Scan for the cell matching the given text and deliver its [x, y] coordinate at center. 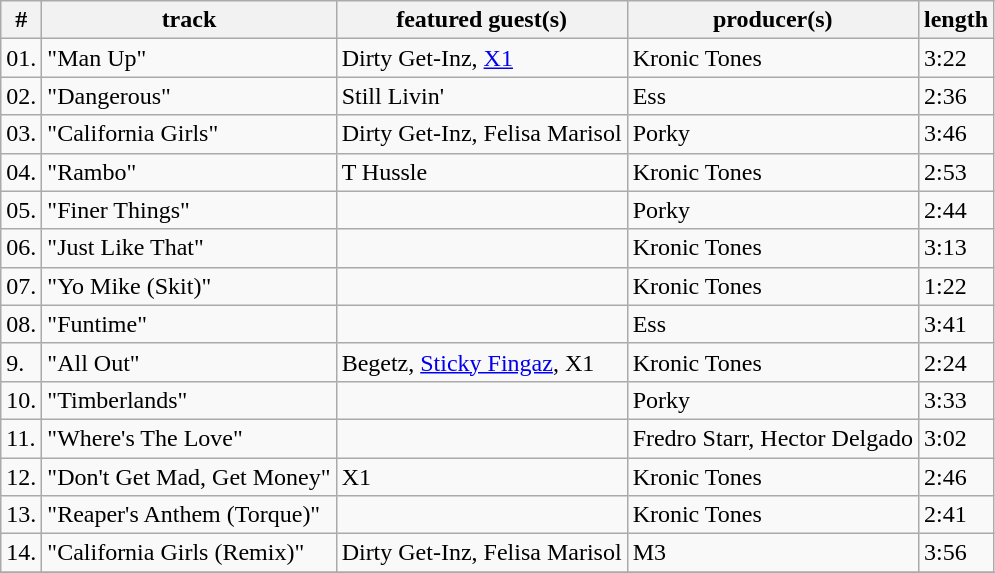
T Hussle [482, 172]
featured guest(s) [482, 20]
14. [22, 553]
X1 [482, 477]
3:56 [956, 553]
07. [22, 286]
length [956, 20]
"Funtime" [189, 324]
"All Out" [189, 362]
01. [22, 58]
Still Livin' [482, 96]
track [189, 20]
06. [22, 248]
3:02 [956, 438]
04. [22, 172]
2:46 [956, 477]
3:41 [956, 324]
2:44 [956, 210]
"Man Up" [189, 58]
"Dangerous" [189, 96]
"Finer Things" [189, 210]
02. [22, 96]
producer(s) [772, 20]
2:24 [956, 362]
Dirty Get-Inz, X1 [482, 58]
05. [22, 210]
"Timberlands" [189, 400]
"Yo Mike (Skit)" [189, 286]
3:22 [956, 58]
"Reaper's Anthem (Torque)" [189, 515]
11. [22, 438]
3:33 [956, 400]
M3 [772, 553]
03. [22, 134]
Begetz, Sticky Fingaz, X1 [482, 362]
"Rambo" [189, 172]
"California Girls" [189, 134]
2:41 [956, 515]
13. [22, 515]
12. [22, 477]
"Don't Get Mad, Get Money" [189, 477]
2:36 [956, 96]
1:22 [956, 286]
9. [22, 362]
10. [22, 400]
08. [22, 324]
"California Girls (Remix)" [189, 553]
Fredro Starr, Hector Delgado [772, 438]
3:13 [956, 248]
2:53 [956, 172]
"Where's The Love" [189, 438]
"Just Like That" [189, 248]
# [22, 20]
3:46 [956, 134]
